Extract the [X, Y] coordinate from the center of the cell holding the provided text.  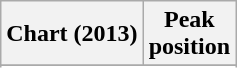
Peakposition [189, 34]
Chart (2013) [72, 34]
